Return the [x, y] coordinate for the center point of the cell that contains the specified text.  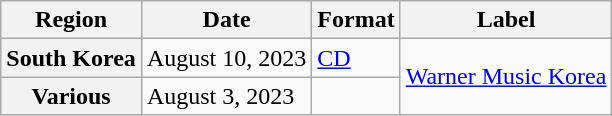
Format [356, 20]
South Korea [72, 58]
Date [226, 20]
August 10, 2023 [226, 58]
Warner Music Korea [506, 77]
August 3, 2023 [226, 96]
Label [506, 20]
CD [356, 58]
Various [72, 96]
Region [72, 20]
